Detect which cell encompasses the target text, then output its [X, Y] center coordinate. 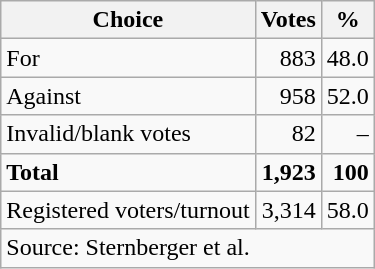
Invalid/blank votes [128, 134]
Total [128, 172]
883 [288, 58]
3,314 [288, 210]
958 [288, 96]
Against [128, 96]
48.0 [348, 58]
52.0 [348, 96]
Votes [288, 20]
Registered voters/turnout [128, 210]
58.0 [348, 210]
100 [348, 172]
82 [288, 134]
– [348, 134]
% [348, 20]
1,923 [288, 172]
For [128, 58]
Choice [128, 20]
Source: Sternberger et al. [188, 248]
